Search for the cell housing the specified text and yield its (X, Y) center coordinate. 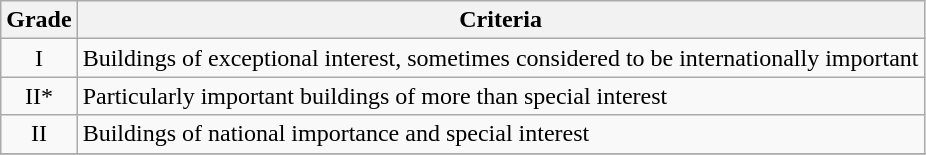
II* (39, 96)
II (39, 134)
Buildings of national importance and special interest (500, 134)
I (39, 58)
Grade (39, 20)
Criteria (500, 20)
Particularly important buildings of more than special interest (500, 96)
Buildings of exceptional interest, sometimes considered to be internationally important (500, 58)
